Locate the cell with the specified text and output its (x, y) center coordinate. 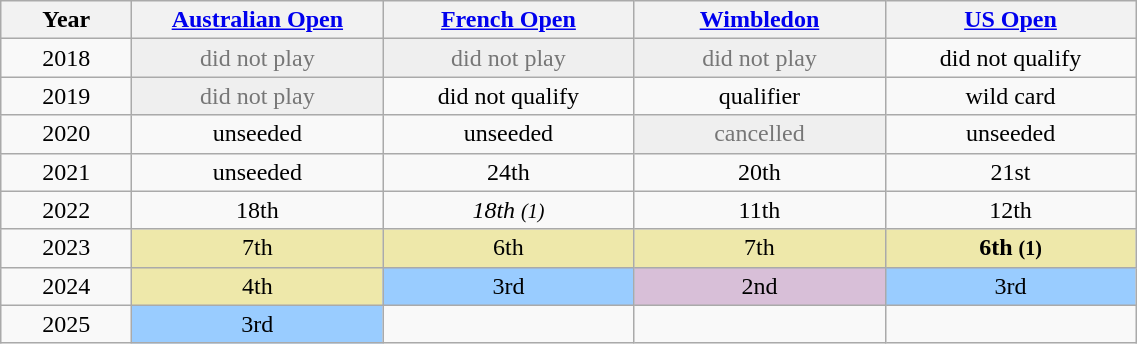
24th (508, 172)
20th (760, 172)
qualifier (760, 96)
US Open (1010, 20)
2025 (66, 324)
Year (66, 20)
2024 (66, 286)
18th (1) (508, 210)
2nd (760, 286)
wild card (1010, 96)
11th (760, 210)
2019 (66, 96)
12th (1010, 210)
2021 (66, 172)
2023 (66, 248)
2018 (66, 58)
21st (1010, 172)
French Open (508, 20)
Australian Open (258, 20)
cancelled (760, 134)
6th (1) (1010, 248)
4th (258, 286)
2020 (66, 134)
Wimbledon (760, 20)
18th (258, 210)
2022 (66, 210)
6th (508, 248)
